Output the [x, y] coordinate of the center of the cell containing the given text.  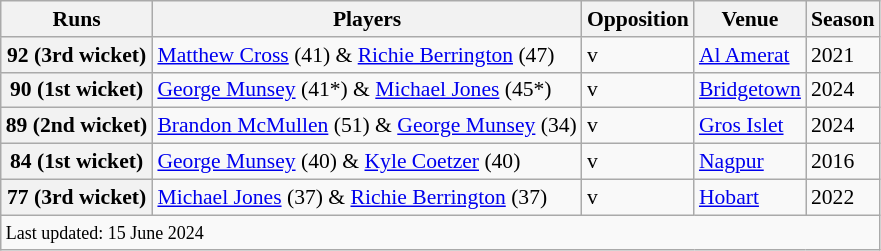
Hobart [750, 197]
77 (3rd wicket) [77, 197]
Last updated: 15 June 2024 [440, 233]
Brandon McMullen (51) & George Munsey (34) [366, 126]
George Munsey (41*) & Michael Jones (45*) [366, 90]
Season [843, 19]
George Munsey (40) & Kyle Coetzer (40) [366, 162]
Nagpur [750, 162]
89 (2nd wicket) [77, 126]
90 (1st wicket) [77, 90]
2016 [843, 162]
Runs [77, 19]
Matthew Cross (41) & Richie Berrington (47) [366, 55]
Michael Jones (37) & Richie Berrington (37) [366, 197]
Al Amerat [750, 55]
2021 [843, 55]
Bridgetown [750, 90]
84 (1st wicket) [77, 162]
2022 [843, 197]
Opposition [638, 19]
Players [366, 19]
Gros Islet [750, 126]
Venue [750, 19]
92 (3rd wicket) [77, 55]
